For the text-containing cell, return its midpoint in [X, Y] coordinate format. 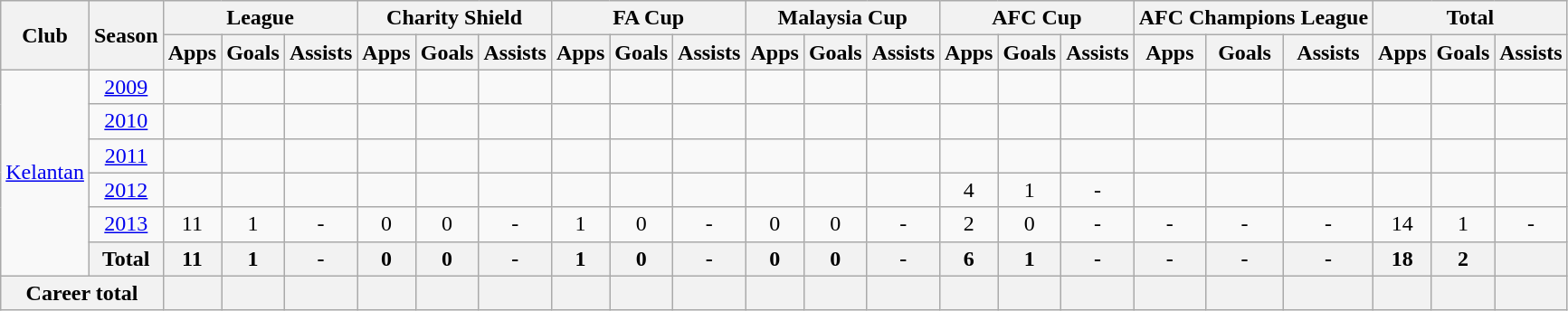
AFC Cup [1037, 18]
2010 [126, 121]
14 [1402, 224]
Malaysia Cup [843, 18]
Charity Shield [454, 18]
2011 [126, 155]
FA Cup [648, 18]
AFC Champions League [1253, 18]
Season [126, 35]
League [261, 18]
Kelantan [45, 173]
Club [45, 35]
2009 [126, 87]
2013 [126, 224]
2012 [126, 190]
Career total [81, 293]
6 [969, 259]
18 [1402, 259]
4 [969, 190]
